Identify which cell holds the provided text, then report its [X, Y] central coordinate. 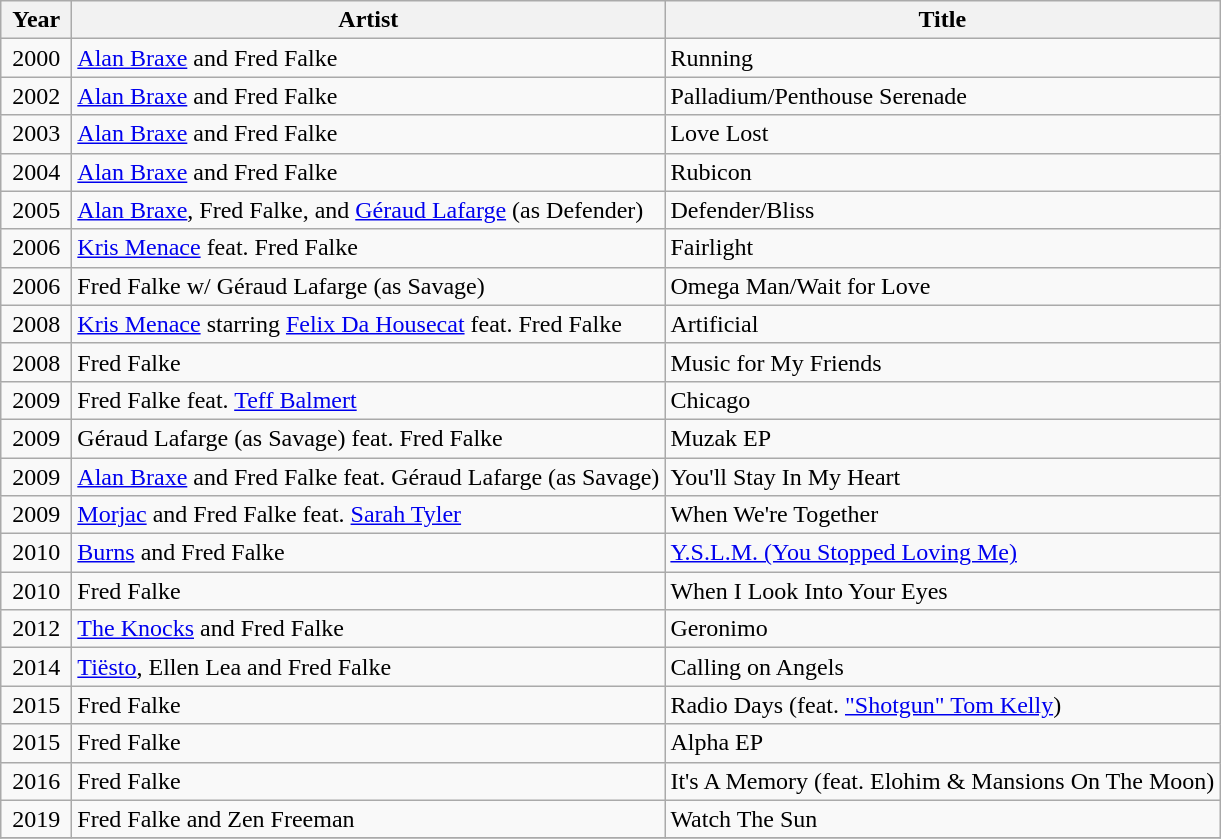
Morjac and Fred Falke feat. Sarah Tyler [368, 515]
Artificial [942, 324]
Palladium/Penthouse Serenade [942, 96]
Calling on Angels [942, 667]
Love Lost [942, 134]
Fairlight [942, 248]
Fred Falke w/ Géraud Lafarge (as Savage) [368, 286]
Burns and Fred Falke [368, 553]
Watch The Sun [942, 819]
2005 [36, 210]
You'll Stay In My Heart [942, 477]
Y.S.L.M. (You Stopped Loving Me) [942, 553]
Alan Braxe and Fred Falke feat. Géraud Lafarge (as Savage) [368, 477]
Running [942, 58]
Omega Man/Wait for Love [942, 286]
Geronimo [942, 629]
Rubicon [942, 172]
When I Look Into Your Eyes [942, 591]
Alpha EP [942, 743]
Defender/Bliss [942, 210]
When We're Together [942, 515]
2019 [36, 819]
2012 [36, 629]
Radio Days (feat. "Shotgun" Tom Kelly) [942, 705]
Artist [368, 20]
2002 [36, 96]
2014 [36, 667]
Kris Menace starring Felix Da Housecat feat. Fred Falke [368, 324]
Tiësto, Ellen Lea and Fred Falke [368, 667]
2004 [36, 172]
Muzak EP [942, 438]
Fred Falke and Zen Freeman [368, 819]
2000 [36, 58]
Music for My Friends [942, 362]
Kris Menace feat. Fred Falke [368, 248]
Year [36, 20]
Géraud Lafarge (as Savage) feat. Fred Falke [368, 438]
2003 [36, 134]
It's A Memory (feat. Elohim & Mansions On The Moon) [942, 781]
Title [942, 20]
Fred Falke feat. Teff Balmert [368, 400]
2016 [36, 781]
Alan Braxe, Fred Falke, and Géraud Lafarge (as Defender) [368, 210]
The Knocks and Fred Falke [368, 629]
Chicago [942, 400]
